Return the (X, Y) coordinate for the center point of the cell that contains the specified text.  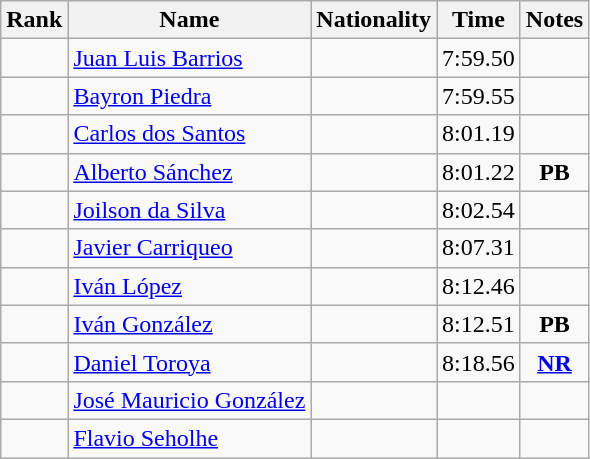
8:02.54 (479, 210)
Nationality (374, 20)
Joilson da Silva (190, 210)
José Mauricio González (190, 400)
8:01.19 (479, 134)
8:01.22 (479, 172)
8:07.31 (479, 248)
8:12.51 (479, 324)
Bayron Piedra (190, 96)
Javier Carriqueo (190, 248)
7:59.55 (479, 96)
Carlos dos Santos (190, 134)
Notes (554, 20)
Name (190, 20)
Time (479, 20)
NR (554, 362)
8:18.56 (479, 362)
Alberto Sánchez (190, 172)
8:12.46 (479, 286)
Daniel Toroya (190, 362)
Iván González (190, 324)
Flavio Seholhe (190, 438)
Rank (34, 20)
Juan Luis Barrios (190, 58)
7:59.50 (479, 58)
Iván López (190, 286)
